Output the [X, Y] coordinate of the center of the cell containing the given text.  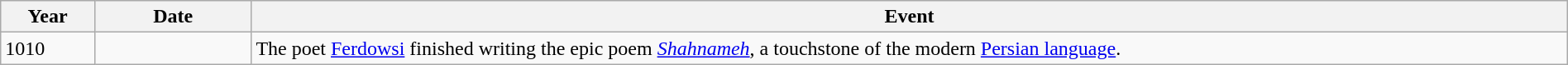
The poet Ferdowsi finished writing the epic poem Shahnameh, a touchstone of the modern Persian language. [910, 48]
Event [910, 17]
Date [172, 17]
Year [48, 17]
1010 [48, 48]
